For the text-containing cell, return its midpoint in (x, y) coordinate format. 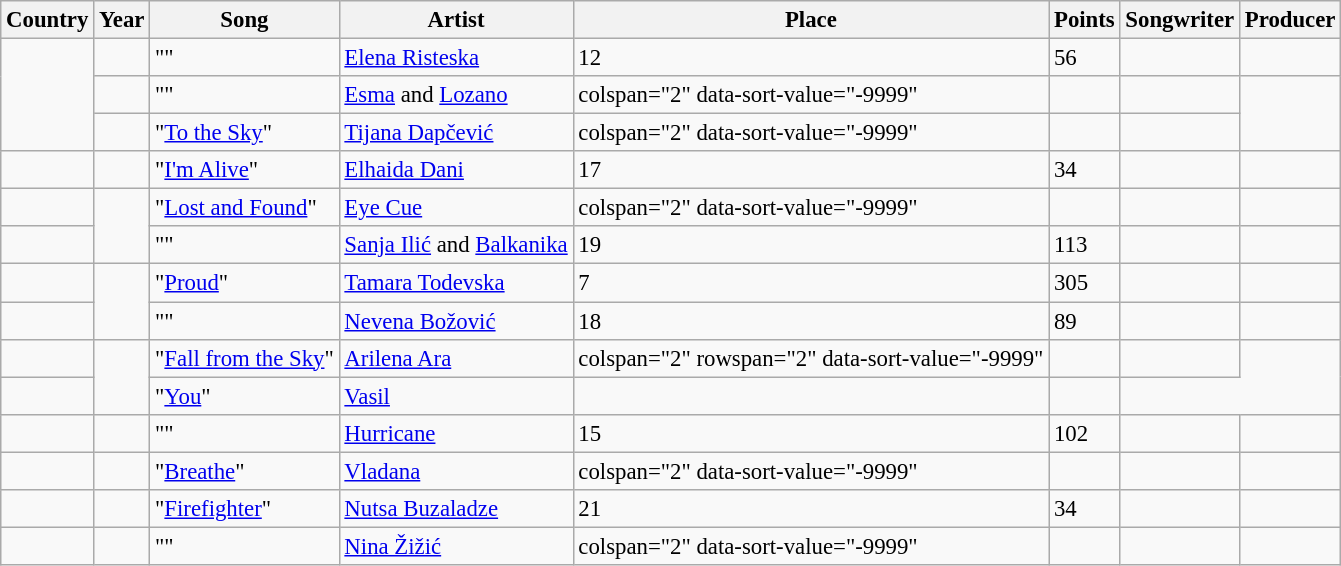
21 (811, 509)
Elena Risteska (456, 58)
Elhaida Dani (456, 170)
Nevena Božović (456, 321)
305 (1084, 283)
"Firefighter" (244, 509)
Arilena Ara (456, 358)
7 (811, 283)
Vladana (456, 471)
"You" (244, 396)
Tamara Todevska (456, 283)
Songwriter (1180, 20)
"Proud" (244, 283)
Artist (456, 20)
Place (811, 20)
"To the Sky" (244, 133)
colspan="2" rowspan="2" data-sort-value="-9999" (811, 358)
19 (811, 245)
Hurricane (456, 433)
Sanja Ilić and Balkanika (456, 245)
18 (811, 321)
Producer (1290, 20)
"I'm Alive" (244, 170)
56 (1084, 58)
Song (244, 20)
89 (1084, 321)
Year (122, 20)
"Breathe" (244, 471)
Nina Žižić (456, 546)
Points (1084, 20)
113 (1084, 245)
Esma and Lozano (456, 95)
Vasil (456, 396)
102 (1084, 433)
"Fall from the Sky" (244, 358)
15 (811, 433)
17 (811, 170)
Nutsa Buzaladze (456, 509)
Eye Cue (456, 208)
Tijana Dapčević (456, 133)
Country (48, 20)
12 (811, 58)
"Lost and Found" (244, 208)
